Capture the cell that displays the provided text and extract its [x, y] central coordinate. 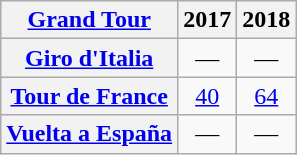
Giro d'Italia [90, 58]
2017 [208, 20]
40 [208, 96]
2018 [266, 20]
Tour de France [90, 96]
64 [266, 96]
Vuelta a España [90, 134]
Grand Tour [90, 20]
